Scan for the cell matching the given text and deliver its (x, y) coordinate at center. 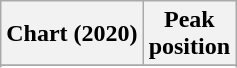
Chart (2020) (72, 34)
Peak position (189, 34)
